Scan for the cell matching the given text and deliver its (X, Y) coordinate at center. 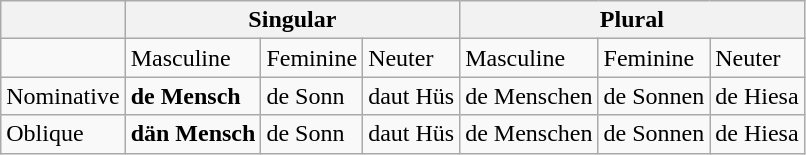
Oblique (63, 134)
Singular (292, 20)
de Mensch (193, 96)
Nominative (63, 96)
Plural (632, 20)
dän Mensch (193, 134)
